Output the (X, Y) coordinate of the center of the cell containing the given text.  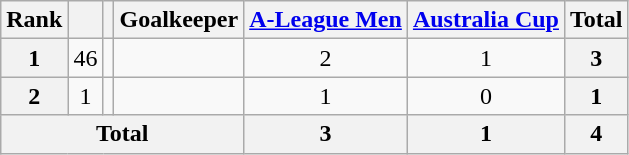
A-League Men (326, 20)
46 (86, 58)
4 (596, 134)
0 (486, 96)
Goalkeeper (179, 20)
Australia Cup (486, 20)
Rank (34, 20)
